Find where the given text appears and provide that cell's center as [x, y] coordinate. 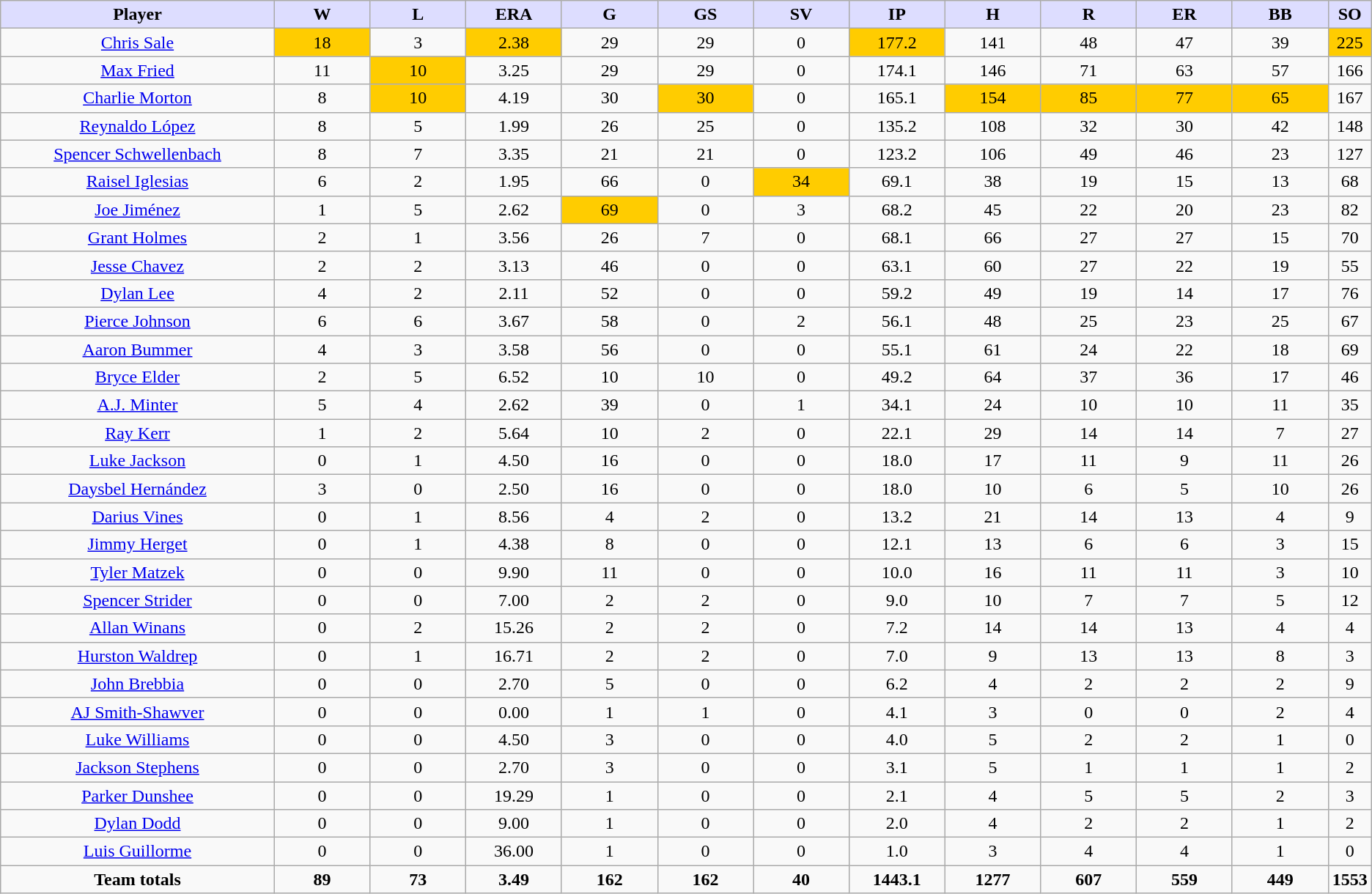
1.99 [514, 126]
607 [1089, 879]
Player [138, 15]
G [610, 15]
Tyler Matzek [138, 572]
63 [1184, 70]
61 [992, 350]
1443.1 [897, 879]
36 [1184, 377]
Jackson Stephens [138, 767]
1553 [1350, 879]
55 [1350, 265]
85 [1089, 98]
GS [705, 15]
59.2 [897, 293]
7.2 [897, 628]
Bryce Elder [138, 377]
Ray Kerr [138, 433]
146 [992, 70]
12 [1350, 600]
148 [1350, 126]
Chris Sale [138, 43]
67 [1350, 321]
Darius Vines [138, 517]
Max Fried [138, 70]
2.0 [897, 824]
559 [1184, 879]
Hurston Waldrep [138, 656]
154 [992, 98]
IP [897, 15]
141 [992, 43]
2.50 [514, 489]
AJ Smith-Shawver [138, 712]
9.00 [514, 824]
Luis Guillorme [138, 851]
ER [1184, 15]
Reynaldo López [138, 126]
35 [1350, 405]
Raisel Iglesias [138, 182]
69.1 [897, 182]
4.38 [514, 544]
Spencer Schwellenbach [138, 154]
10.0 [897, 572]
1.95 [514, 182]
38 [992, 182]
89 [322, 879]
63.1 [897, 265]
BB [1280, 15]
H [992, 15]
4.0 [897, 739]
42 [1280, 126]
1277 [992, 879]
Jesse Chavez [138, 265]
4.19 [514, 98]
2.11 [514, 293]
A.J. Minter [138, 405]
34.1 [897, 405]
3.58 [514, 350]
56 [610, 350]
2.38 [514, 43]
7.00 [514, 600]
Jimmy Herget [138, 544]
71 [1089, 70]
177.2 [897, 43]
3.56 [514, 237]
3.67 [514, 321]
Spencer Strider [138, 600]
R [1089, 15]
37 [1089, 377]
60 [992, 265]
ERA [514, 15]
Luke Williams [138, 739]
57 [1280, 70]
7.0 [897, 656]
225 [1350, 43]
68 [1350, 182]
123.2 [897, 154]
1.0 [897, 851]
0.00 [514, 712]
68.1 [897, 237]
Daysbel Hernández [138, 489]
49.2 [897, 377]
Aaron Bummer [138, 350]
64 [992, 377]
108 [992, 126]
Pierce Johnson [138, 321]
52 [610, 293]
68.2 [897, 210]
SV [802, 15]
32 [1089, 126]
Charlie Morton [138, 98]
20 [1184, 210]
55.1 [897, 350]
3.25 [514, 70]
Grant Holmes [138, 237]
70 [1350, 237]
47 [1184, 43]
76 [1350, 293]
9.90 [514, 572]
174.1 [897, 70]
Allan Winans [138, 628]
Parker Dunshee [138, 795]
45 [992, 210]
12.1 [897, 544]
36.00 [514, 851]
167 [1350, 98]
34 [802, 182]
3.49 [514, 879]
65 [1280, 98]
106 [992, 154]
Dylan Lee [138, 293]
6.2 [897, 684]
6.52 [514, 377]
19.29 [514, 795]
56.1 [897, 321]
3.1 [897, 767]
16.71 [514, 656]
2.1 [897, 795]
58 [610, 321]
9.0 [897, 600]
127 [1350, 154]
4.1 [897, 712]
5.64 [514, 433]
L [418, 15]
13.2 [897, 517]
73 [418, 879]
W [322, 15]
8.56 [514, 517]
Luke Jackson [138, 461]
John Brebbia [138, 684]
Team totals [138, 879]
Joe Jiménez [138, 210]
40 [802, 879]
3.13 [514, 265]
15.26 [514, 628]
82 [1350, 210]
3.35 [514, 154]
166 [1350, 70]
135.2 [897, 126]
77 [1184, 98]
Dylan Dodd [138, 824]
449 [1280, 879]
165.1 [897, 98]
22.1 [897, 433]
SO [1350, 15]
